Find where the given text appears and provide that cell's center as (X, Y) coordinate. 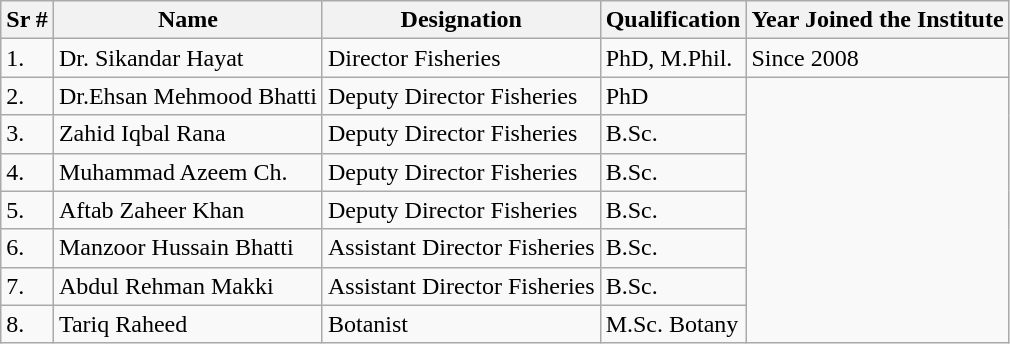
Zahid Iqbal Rana (188, 134)
Designation (461, 20)
Dr.Ehsan Mehmood Bhatti (188, 96)
M.Sc. Botany (673, 324)
Botanist (461, 324)
Dr. Sikandar Hayat (188, 58)
Qualification (673, 20)
Sr # (28, 20)
Muhammad Azeem Ch. (188, 172)
8. (28, 324)
Since 2008 (878, 58)
Name (188, 20)
Abdul Rehman Makki (188, 286)
Aftab Zaheer Khan (188, 210)
Year Joined the Institute (878, 20)
Director Fisheries (461, 58)
Manzoor Hussain Bhatti (188, 248)
4. (28, 172)
5. (28, 210)
6. (28, 248)
PhD, M.Phil. (673, 58)
7. (28, 286)
3. (28, 134)
Tariq Raheed (188, 324)
1. (28, 58)
2. (28, 96)
PhD (673, 96)
